Identify which cell holds the provided text, then report its [X, Y] central coordinate. 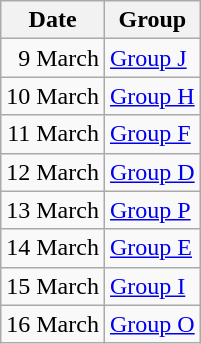
Group E [152, 248]
Group F [152, 134]
Date [53, 20]
14 March [53, 248]
9 March [53, 58]
Group J [152, 58]
Group [152, 20]
Group P [152, 210]
Group O [152, 324]
11 March [53, 134]
Group D [152, 172]
16 March [53, 324]
10 March [53, 96]
Group H [152, 96]
Group I [152, 286]
15 March [53, 286]
12 March [53, 172]
13 March [53, 210]
